For the text-containing cell, return its midpoint in (X, Y) coordinate format. 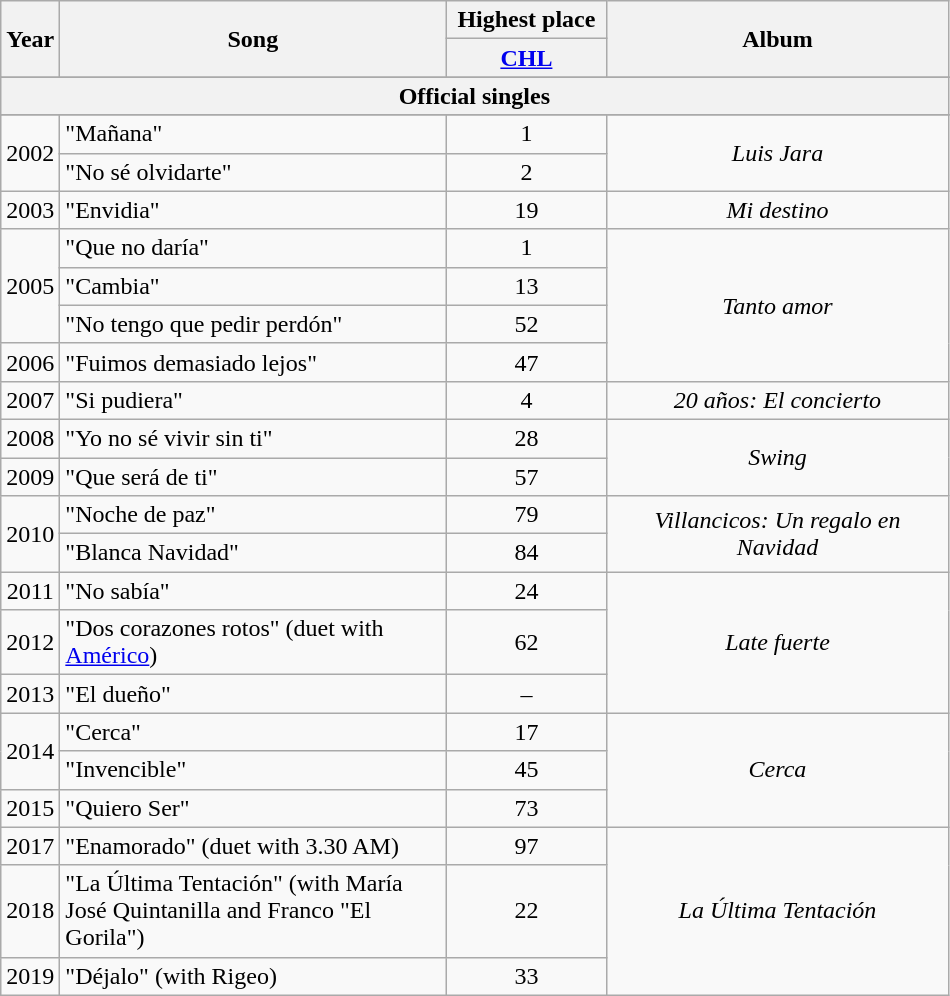
2010 (30, 534)
2014 (30, 751)
2015 (30, 808)
79 (526, 515)
4 (526, 400)
2006 (30, 362)
2013 (30, 694)
2012 (30, 642)
– (526, 694)
Cerca (778, 770)
"Noche de paz" (253, 515)
Song (253, 39)
2002 (30, 153)
47 (526, 362)
Late fuerte (778, 642)
La Última Tentación (778, 911)
"Mañana" (253, 134)
"La Última Tentación" (with María José Quintanilla and Franco "El Gorila") (253, 911)
"Blanca Navidad" (253, 553)
2011 (30, 591)
20 años: El concierto (778, 400)
"Déjalo" (with Rigeo) (253, 976)
19 (526, 210)
2 (526, 172)
"Quiero Ser" (253, 808)
Mi destino (778, 210)
2003 (30, 210)
Tanto amor (778, 305)
"Cerca" (253, 732)
22 (526, 911)
"Enamorado" (duet with 3.30 AM) (253, 846)
Year (30, 39)
2019 (30, 976)
97 (526, 846)
28 (526, 438)
2017 (30, 846)
Highest place (526, 20)
Album (778, 39)
"Que no daría" (253, 248)
"Yo no sé vivir sin ti" (253, 438)
13 (526, 286)
24 (526, 591)
52 (526, 324)
"No tengo que pedir perdón" (253, 324)
45 (526, 770)
Swing (778, 457)
"Fuimos demasiado lejos" (253, 362)
"No sé olvidarte" (253, 172)
"Envidia" (253, 210)
2018 (30, 911)
84 (526, 553)
57 (526, 477)
"Si pudiera" (253, 400)
"Dos corazones rotos" (duet with Américo) (253, 642)
73 (526, 808)
33 (526, 976)
Official singles (474, 96)
62 (526, 642)
17 (526, 732)
2007 (30, 400)
"No sabía" (253, 591)
"Que será de ti" (253, 477)
Luis Jara (778, 153)
Villancicos: Un regalo en Navidad (778, 534)
CHL (526, 58)
"El dueño" (253, 694)
2008 (30, 438)
2005 (30, 286)
"Cambia" (253, 286)
2009 (30, 477)
"Invencible" (253, 770)
